Find where the given text appears and provide that cell's center as [x, y] coordinate. 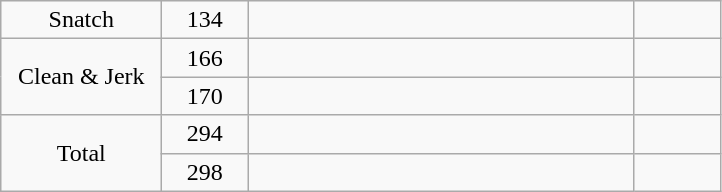
166 [205, 58]
Total [82, 153]
294 [205, 134]
170 [205, 96]
Snatch [82, 20]
134 [205, 20]
298 [205, 172]
Clean & Jerk [82, 77]
